Determine the (X, Y) coordinate at the center of the cell enclosing the given text.  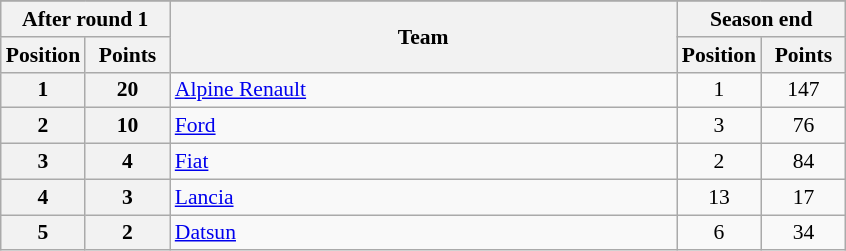
76 (803, 126)
Lancia (424, 197)
Ford (424, 126)
6 (719, 233)
84 (803, 162)
Datsun (424, 233)
After round 1 (86, 19)
Alpine Renault (424, 90)
34 (803, 233)
10 (127, 126)
Season end (762, 19)
Team (424, 36)
13 (719, 197)
17 (803, 197)
5 (43, 233)
147 (803, 90)
Fiat (424, 162)
20 (127, 90)
